Locate the cell with the specified text and output its [X, Y] center coordinate. 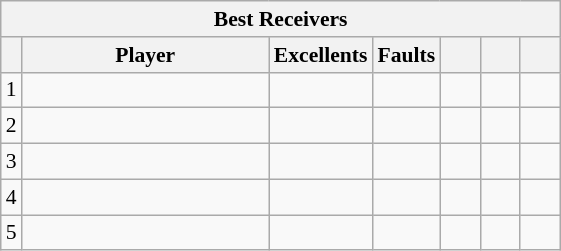
Excellents [321, 55]
Best Receivers [281, 19]
3 [12, 162]
4 [12, 197]
Player [146, 55]
Faults [406, 55]
1 [12, 90]
5 [12, 233]
2 [12, 126]
